Search for the cell housing the specified text and yield its [X, Y] center coordinate. 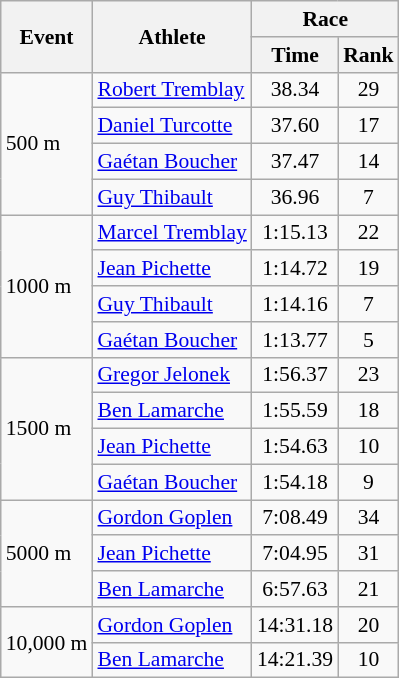
Rank [368, 55]
14 [368, 162]
Event [47, 36]
19 [368, 269]
1:56.37 [295, 375]
1:14.16 [295, 304]
14:21.39 [295, 660]
36.96 [295, 197]
1:54.18 [295, 482]
5000 m [47, 554]
31 [368, 554]
1:55.59 [295, 411]
37.47 [295, 162]
Athlete [172, 36]
7:08.49 [295, 518]
1000 m [47, 286]
9 [368, 482]
1:13.77 [295, 340]
1500 m [47, 428]
6:57.63 [295, 589]
500 m [47, 143]
Gregor Jelonek [172, 375]
1:15.13 [295, 233]
Daniel Turcotte [172, 126]
37.60 [295, 126]
38.34 [295, 90]
7:04.95 [295, 554]
1:14.72 [295, 269]
18 [368, 411]
22 [368, 233]
29 [368, 90]
21 [368, 589]
20 [368, 625]
14:31.18 [295, 625]
1:54.63 [295, 447]
23 [368, 375]
Time [295, 55]
17 [368, 126]
Race [326, 19]
5 [368, 340]
34 [368, 518]
Marcel Tremblay [172, 233]
10,000 m [47, 642]
Robert Tremblay [172, 90]
